From the cell containing the given text, extract its center point as [x, y] coordinate. 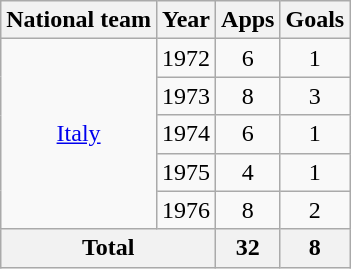
Italy [79, 134]
1976 [186, 210]
1974 [186, 134]
1975 [186, 172]
Apps [248, 20]
32 [248, 248]
Year [186, 20]
National team [79, 20]
1973 [186, 96]
1972 [186, 58]
Total [108, 248]
Goals [315, 20]
2 [315, 210]
4 [248, 172]
3 [315, 96]
